Determine the [x, y] coordinate at the center of the cell enclosing the given text.  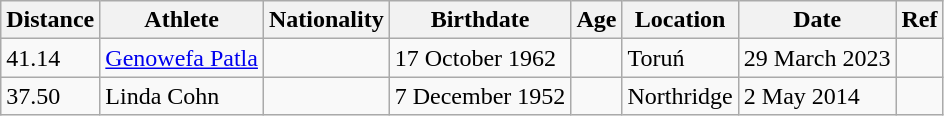
41.14 [50, 58]
Genowefa Patla [182, 58]
37.50 [50, 96]
17 October 1962 [480, 58]
7 December 1952 [480, 96]
29 March 2023 [817, 58]
Location [680, 20]
2 May 2014 [817, 96]
Age [596, 20]
Ref [920, 20]
Birthdate [480, 20]
Athlete [182, 20]
Date [817, 20]
Linda Cohn [182, 96]
Toruń [680, 58]
Distance [50, 20]
Northridge [680, 96]
Nationality [326, 20]
